Identify which cell holds the provided text, then report its [x, y] central coordinate. 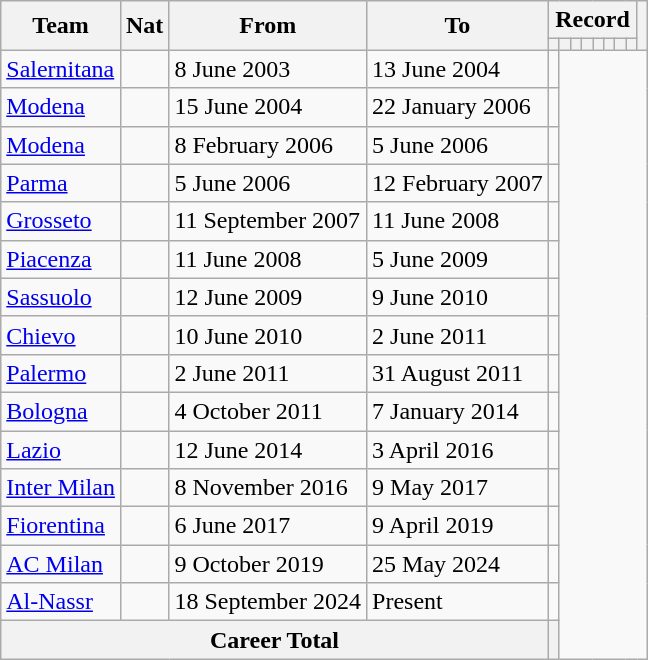
Career Total [275, 640]
8 June 2003 [268, 69]
9 May 2017 [458, 488]
Team [61, 26]
9 April 2019 [458, 526]
Record [592, 20]
15 June 2004 [268, 107]
Salernitana [61, 69]
18 September 2024 [268, 602]
Palermo [61, 373]
10 June 2010 [268, 335]
9 June 2010 [458, 297]
Present [458, 602]
Fiorentina [61, 526]
Bologna [61, 411]
To [458, 26]
8 February 2006 [268, 145]
AC Milan [61, 564]
9 October 2019 [268, 564]
11 September 2007 [268, 221]
Sassuolo [61, 297]
From [268, 26]
3 April 2016 [458, 449]
8 November 2016 [268, 488]
12 February 2007 [458, 183]
13 June 2004 [458, 69]
Nat [144, 26]
Grosseto [61, 221]
Al-Nassr [61, 602]
12 June 2014 [268, 449]
7 January 2014 [458, 411]
5 June 2009 [458, 259]
12 June 2009 [268, 297]
25 May 2024 [458, 564]
Lazio [61, 449]
6 June 2017 [268, 526]
Parma [61, 183]
31 August 2011 [458, 373]
Inter Milan [61, 488]
Piacenza [61, 259]
Chievo [61, 335]
4 October 2011 [268, 411]
22 January 2006 [458, 107]
